Search for the cell housing the specified text and yield its [x, y] center coordinate. 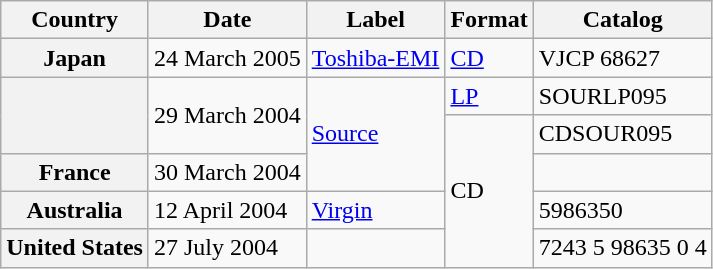
Date [227, 20]
VJCP 68627 [622, 58]
7243 5 98635 0 4 [622, 248]
Toshiba-EMI [376, 58]
France [75, 172]
12 April 2004 [227, 210]
United States [75, 248]
24 March 2005 [227, 58]
CDSOUR095 [622, 134]
LP [489, 96]
30 March 2004 [227, 172]
Source [376, 134]
Label [376, 20]
Japan [75, 58]
Format [489, 20]
Australia [75, 210]
Country [75, 20]
29 March 2004 [227, 115]
27 July 2004 [227, 248]
SOURLP095 [622, 96]
5986350 [622, 210]
Catalog [622, 20]
Virgin [376, 210]
